Provide the (X, Y) coordinate of the cell's center where the given text is located.  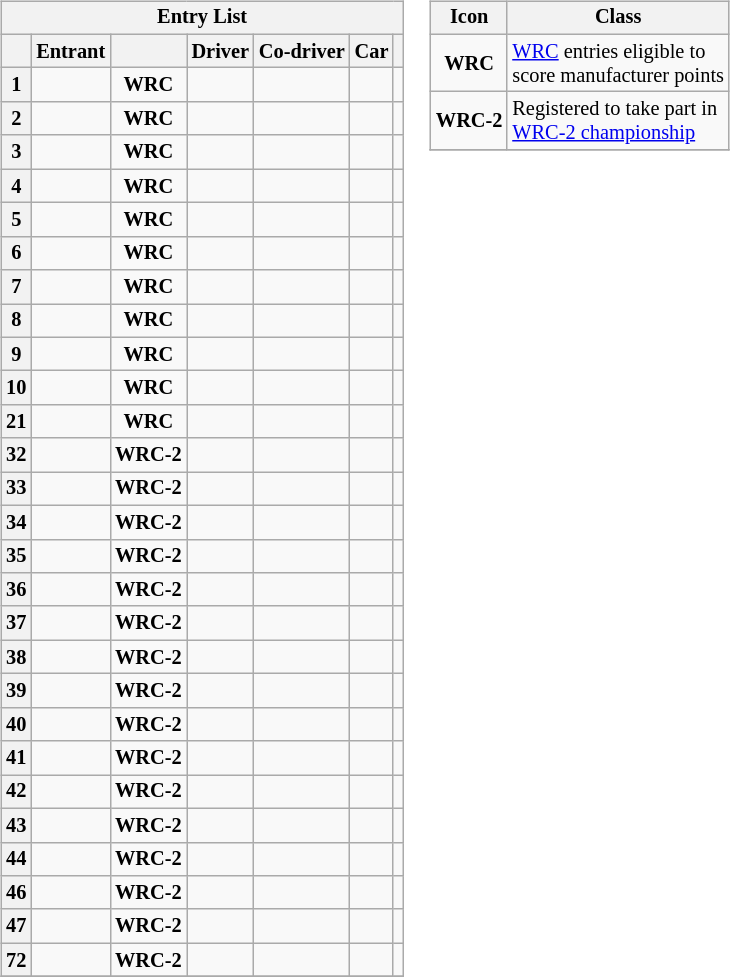
42 (16, 792)
46 (16, 893)
7 (16, 287)
Class (618, 18)
Driver (220, 51)
6 (16, 253)
9 (16, 354)
2 (16, 119)
4 (16, 186)
33 (16, 489)
47 (16, 926)
43 (16, 825)
Car (372, 51)
Registered to take part inWRC-2 championship (618, 121)
41 (16, 758)
1 (16, 85)
35 (16, 556)
36 (16, 590)
34 (16, 522)
WRC entries eligible toscore manufacturer points (618, 63)
5 (16, 220)
72 (16, 960)
Entry List (202, 18)
38 (16, 657)
39 (16, 691)
Icon (469, 18)
Co-driver (302, 51)
10 (16, 388)
Entrant (70, 51)
37 (16, 623)
40 (16, 724)
32 (16, 455)
21 (16, 422)
3 (16, 152)
8 (16, 321)
44 (16, 859)
